Pinpoint the cell where the given text exists, returning its (X, Y) midpoint coordinate. 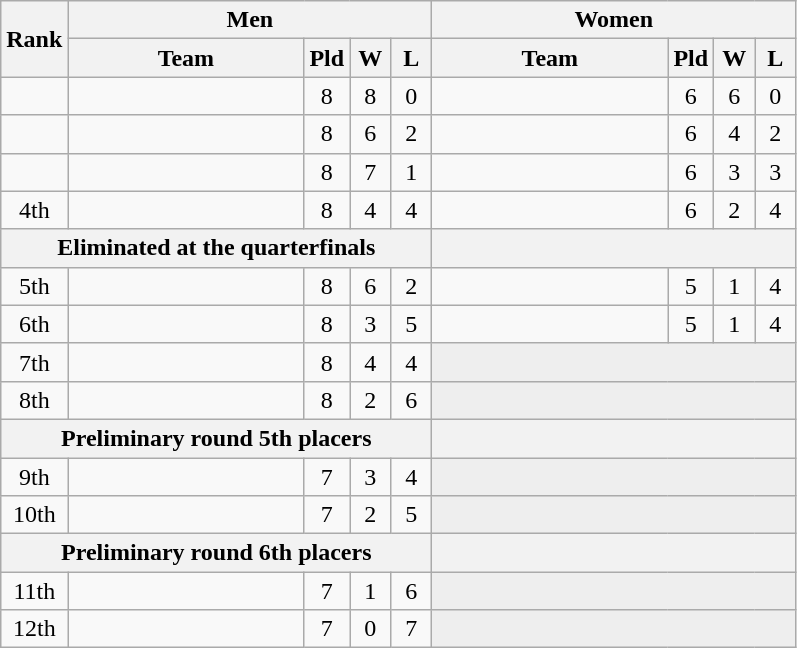
10th (34, 515)
9th (34, 477)
5th (34, 286)
Women (614, 20)
7th (34, 362)
12th (34, 629)
4th (34, 210)
8th (34, 400)
6th (34, 324)
Rank (34, 39)
Preliminary round 5th placers (216, 438)
Men (250, 20)
Preliminary round 6th placers (216, 553)
Eliminated at the quarterfinals (216, 248)
11th (34, 591)
